Locate the cell with the specified text and output its (x, y) center coordinate. 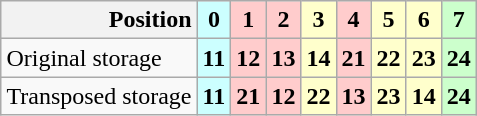
0 (214, 20)
7 (458, 20)
1 (248, 20)
5 (388, 20)
Position (99, 20)
6 (424, 20)
4 (354, 20)
Original storage (99, 58)
2 (284, 20)
3 (318, 20)
Transposed storage (99, 96)
